Search for the cell housing the specified text and yield its (X, Y) center coordinate. 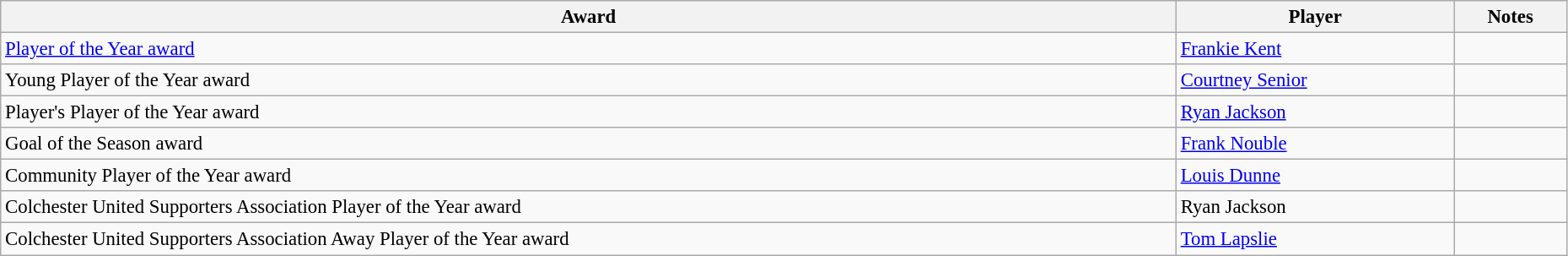
Frank Nouble (1314, 144)
Award (589, 17)
Frankie Kent (1314, 49)
Player's Player of the Year award (589, 112)
Goal of the Season award (589, 144)
Notes (1510, 17)
Courtney Senior (1314, 80)
Community Player of the Year award (589, 176)
Player (1314, 17)
Louis Dunne (1314, 176)
Colchester United Supporters Association Away Player of the Year award (589, 239)
Colchester United Supporters Association Player of the Year award (589, 207)
Player of the Year award (589, 49)
Young Player of the Year award (589, 80)
Tom Lapslie (1314, 239)
